Extract the [x, y] coordinate from the center of the cell holding the provided text.  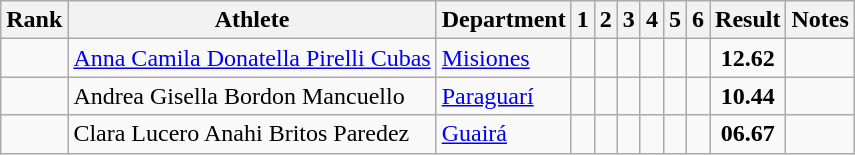
4 [652, 20]
1 [582, 20]
Clara Lucero Anahi Britos Paredez [252, 134]
Rank [34, 20]
2 [606, 20]
Paraguarí [504, 96]
Department [504, 20]
Misiones [504, 58]
5 [674, 20]
Guairá [504, 134]
Anna Camila Donatella Pirelli Cubas [252, 58]
10.44 [748, 96]
Athlete [252, 20]
3 [628, 20]
Notes [820, 20]
6 [698, 20]
Result [748, 20]
12.62 [748, 58]
06.67 [748, 134]
Andrea Gisella Bordon Mancuello [252, 96]
